Determine the (x, y) coordinate at the center of the cell enclosing the given text.  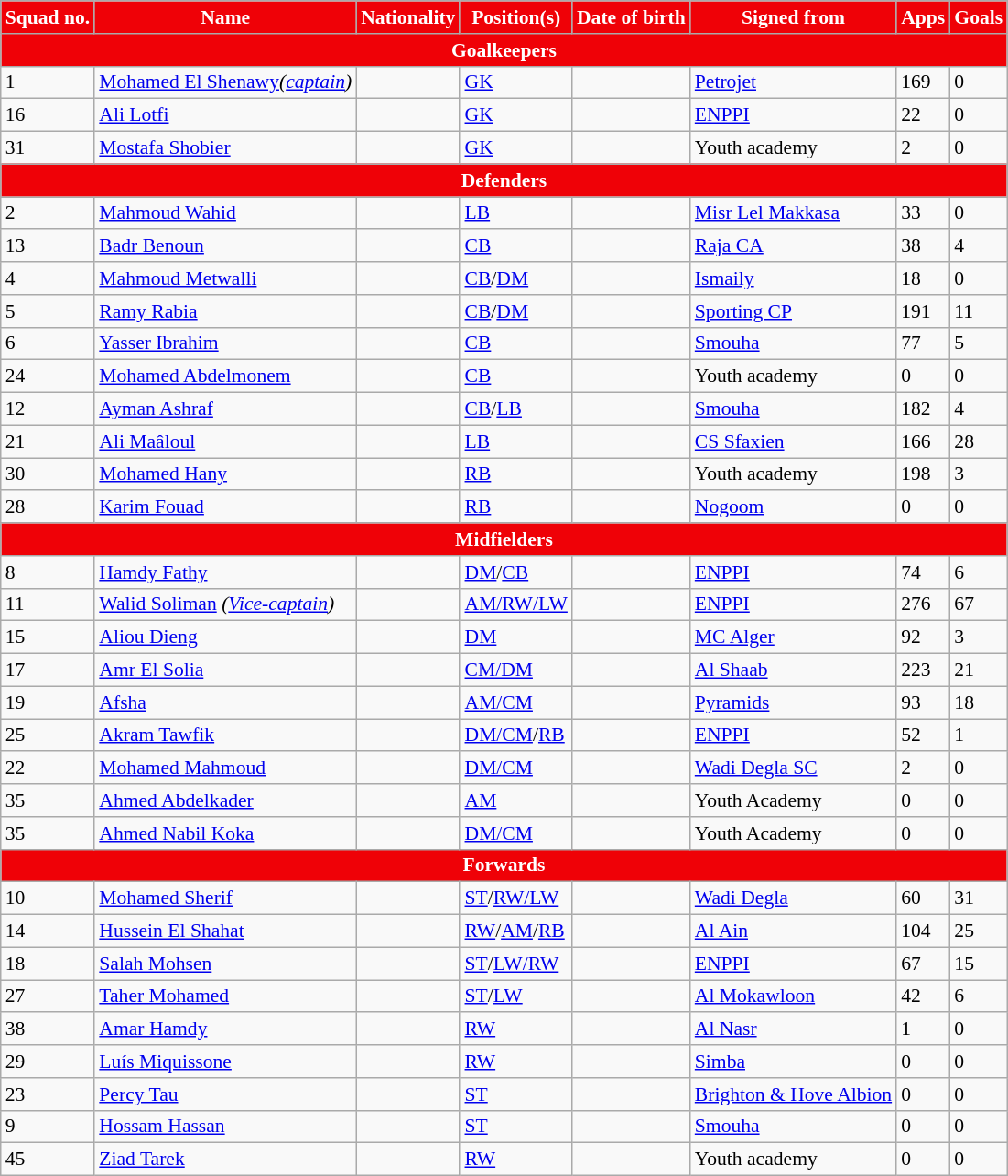
AM/CM (515, 702)
16 (48, 115)
Position(s) (515, 17)
CB/LB (515, 409)
30 (48, 474)
74 (923, 572)
Mahmoud Metwalli (225, 278)
Hussein El Shahat (225, 931)
77 (923, 343)
169 (923, 82)
Hamdy Fathy (225, 572)
RW/AM/RB (515, 931)
24 (48, 376)
223 (923, 670)
Ramy Rabia (225, 311)
Nogoom (793, 507)
Apps (923, 17)
Wadi Degla (793, 898)
166 (923, 441)
23 (48, 1094)
Al Shaab (793, 670)
Simba (793, 1062)
Petrojet (793, 82)
198 (923, 474)
Brighton & Hove Albion (793, 1094)
Mohamed Abdelmonem (225, 376)
Al Mokawloon (793, 996)
Mohamed Sherif (225, 898)
Afsha (225, 702)
29 (48, 1062)
Mostafa Shobier (225, 148)
Ismaily (793, 278)
92 (923, 637)
DM/CB (515, 572)
9 (48, 1127)
Walid Soliman (Vice-captain) (225, 604)
Amar Hamdy (225, 1029)
Ahmed Abdelkader (225, 800)
10 (48, 898)
Squad no. (48, 17)
Pyramids (793, 702)
276 (923, 604)
Ayman Ashraf (225, 409)
13 (48, 246)
Aliou Dieng (225, 637)
Ali Lotfi (225, 115)
Nationality (408, 17)
Taher Mohamed (225, 996)
Al Nasr (793, 1029)
Misr Lel Makkasa (793, 213)
60 (923, 898)
27 (48, 996)
CM/DM (515, 670)
Name (225, 17)
Signed from (793, 17)
42 (923, 996)
DM/CM/RB (515, 735)
Ziad Tarek (225, 1160)
Date of birth (632, 17)
191 (923, 311)
Midfielders (504, 539)
19 (48, 702)
Mohamed Mahmoud (225, 768)
MC Alger (793, 637)
Sporting CP (793, 311)
104 (923, 931)
52 (923, 735)
Goals (978, 17)
14 (48, 931)
CS Sfaxien (793, 441)
ST/LW (515, 996)
Salah Mohsen (225, 964)
Wadi Degla SC (793, 768)
182 (923, 409)
93 (923, 702)
Raja CA (793, 246)
12 (48, 409)
Mahmoud Wahid (225, 213)
ST/RW/LW (515, 898)
AM/RW/LW (515, 604)
Forwards (504, 866)
45 (48, 1160)
Akram Tawfik (225, 735)
17 (48, 670)
AM (515, 800)
33 (923, 213)
Mohamed El Shenawy(captain) (225, 82)
Percy Tau (225, 1094)
ST/LW/RW (515, 964)
Defenders (504, 180)
Luís Miquissone (225, 1062)
Badr Benoun (225, 246)
Ahmed Nabil Koka (225, 833)
Hossam Hassan (225, 1127)
Amr El Solia (225, 670)
Ali Maâloul (225, 441)
Goalkeepers (504, 50)
Yasser Ibrahim (225, 343)
Karim Fouad (225, 507)
DM (515, 637)
Al Ain (793, 931)
Mohamed Hany (225, 474)
8 (48, 572)
